For the text-containing cell, return its midpoint in (x, y) coordinate format. 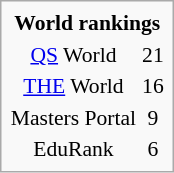
9 (154, 117)
World rankings (87, 23)
EduRank (73, 149)
16 (154, 86)
THE World (73, 86)
Masters Portal (73, 117)
QS World (73, 54)
6 (154, 149)
21 (154, 54)
